Identify which cell holds the provided text, then report its (x, y) central coordinate. 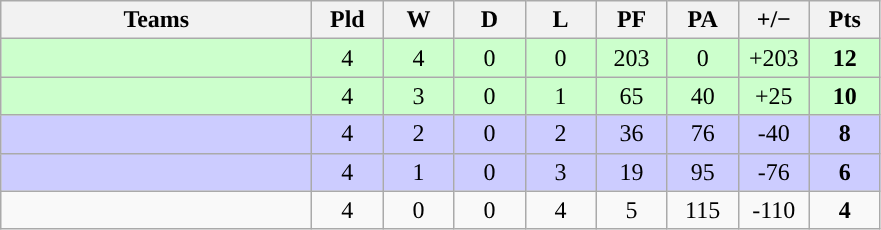
-110 (774, 210)
115 (702, 210)
76 (702, 134)
L (560, 20)
-76 (774, 172)
36 (632, 134)
+25 (774, 96)
PF (632, 20)
65 (632, 96)
8 (844, 134)
95 (702, 172)
-40 (774, 134)
12 (844, 58)
Pld (348, 20)
203 (632, 58)
Teams (156, 20)
5 (632, 210)
+203 (774, 58)
PA (702, 20)
W (418, 20)
6 (844, 172)
40 (702, 96)
10 (844, 96)
Pts (844, 20)
+/− (774, 20)
D (490, 20)
19 (632, 172)
